Pinpoint the cell where the given text exists, returning its (x, y) midpoint coordinate. 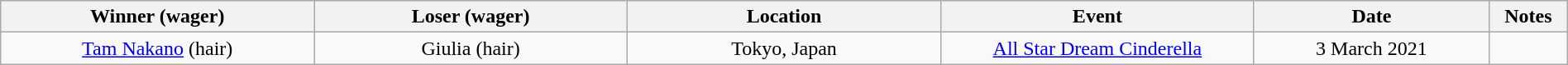
All Star Dream Cinderella (1097, 48)
3 March 2021 (1371, 48)
Event (1097, 17)
Tam Nakano (hair) (157, 48)
Tokyo, Japan (784, 48)
Location (784, 17)
Notes (1528, 17)
Loser (wager) (471, 17)
Date (1371, 17)
Winner (wager) (157, 17)
Giulia (hair) (471, 48)
